Determine the (X, Y) coordinate at the center of the cell enclosing the given text.  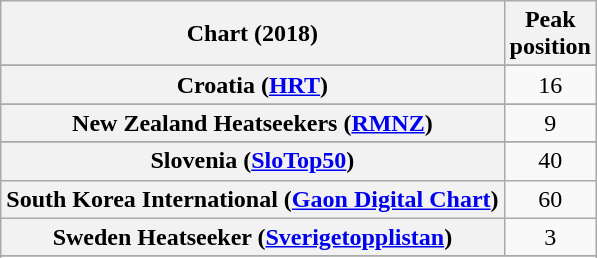
40 (550, 161)
Croatia (HRT) (252, 85)
9 (550, 123)
South Korea International (Gaon Digital Chart) (252, 199)
16 (550, 85)
Chart (2018) (252, 34)
60 (550, 199)
Peakposition (550, 34)
New Zealand Heatseekers (RMNZ) (252, 123)
Sweden Heatseeker (Sverigetopplistan) (252, 237)
Slovenia (SloTop50) (252, 161)
3 (550, 237)
